Locate the cell with the specified text and output its (x, y) center coordinate. 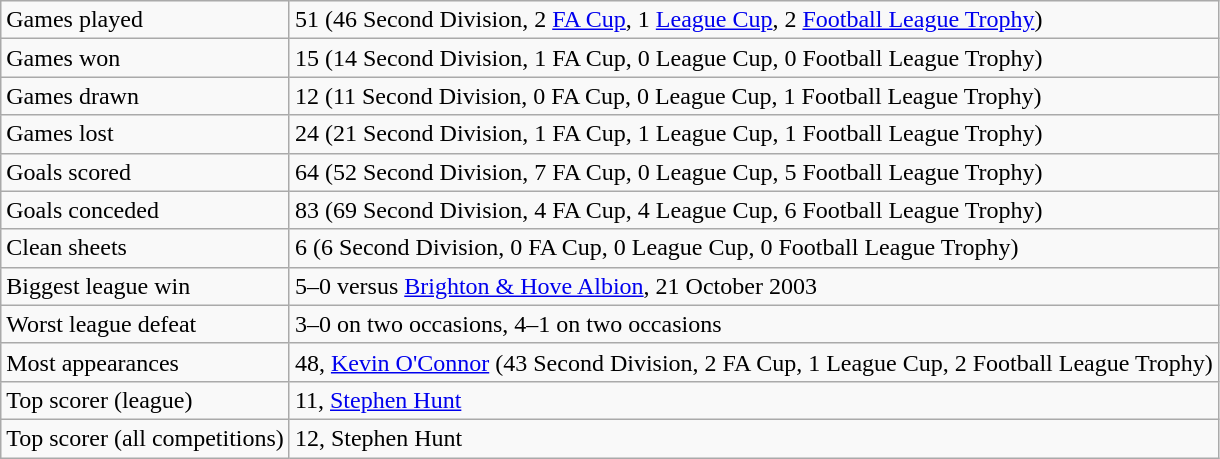
Games lost (146, 134)
Clean sheets (146, 248)
Worst league defeat (146, 324)
15 (14 Second Division, 1 FA Cup, 0 League Cup, 0 Football League Trophy) (754, 58)
51 (46 Second Division, 2 FA Cup, 1 League Cup, 2 Football League Trophy) (754, 20)
12, Stephen Hunt (754, 438)
48, Kevin O'Connor (43 Second Division, 2 FA Cup, 1 League Cup, 2 Football League Trophy) (754, 362)
6 (6 Second Division, 0 FA Cup, 0 League Cup, 0 Football League Trophy) (754, 248)
12 (11 Second Division, 0 FA Cup, 0 League Cup, 1 Football League Trophy) (754, 96)
11, Stephen Hunt (754, 400)
3–0 on two occasions, 4–1 on two occasions (754, 324)
Biggest league win (146, 286)
64 (52 Second Division, 7 FA Cup, 0 League Cup, 5 Football League Trophy) (754, 172)
Top scorer (all competitions) (146, 438)
Goals scored (146, 172)
Games won (146, 58)
24 (21 Second Division, 1 FA Cup, 1 League Cup, 1 Football League Trophy) (754, 134)
83 (69 Second Division, 4 FA Cup, 4 League Cup, 6 Football League Trophy) (754, 210)
5–0 versus Brighton & Hove Albion, 21 October 2003 (754, 286)
Games played (146, 20)
Games drawn (146, 96)
Goals conceded (146, 210)
Most appearances (146, 362)
Top scorer (league) (146, 400)
